Scan for the cell matching the given text and deliver its (X, Y) coordinate at center. 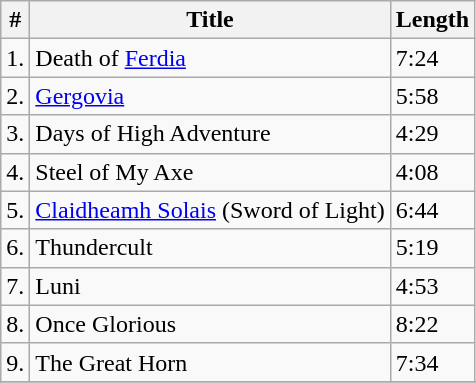
Once Glorious (210, 324)
5:58 (432, 96)
Death of Ferdia (210, 58)
Steel of My Axe (210, 172)
7. (16, 286)
5. (16, 210)
7:34 (432, 362)
Gergovia (210, 96)
The Great Horn (210, 362)
8:22 (432, 324)
9. (16, 362)
6. (16, 248)
4:29 (432, 134)
Length (432, 20)
2. (16, 96)
Luni (210, 286)
Days of High Adventure (210, 134)
6:44 (432, 210)
8. (16, 324)
Title (210, 20)
5:19 (432, 248)
1. (16, 58)
Claidheamh Solais (Sword of Light) (210, 210)
3. (16, 134)
7:24 (432, 58)
4:53 (432, 286)
4:08 (432, 172)
4. (16, 172)
Thundercult (210, 248)
# (16, 20)
